Scan for the cell matching the given text and deliver its [X, Y] coordinate at center. 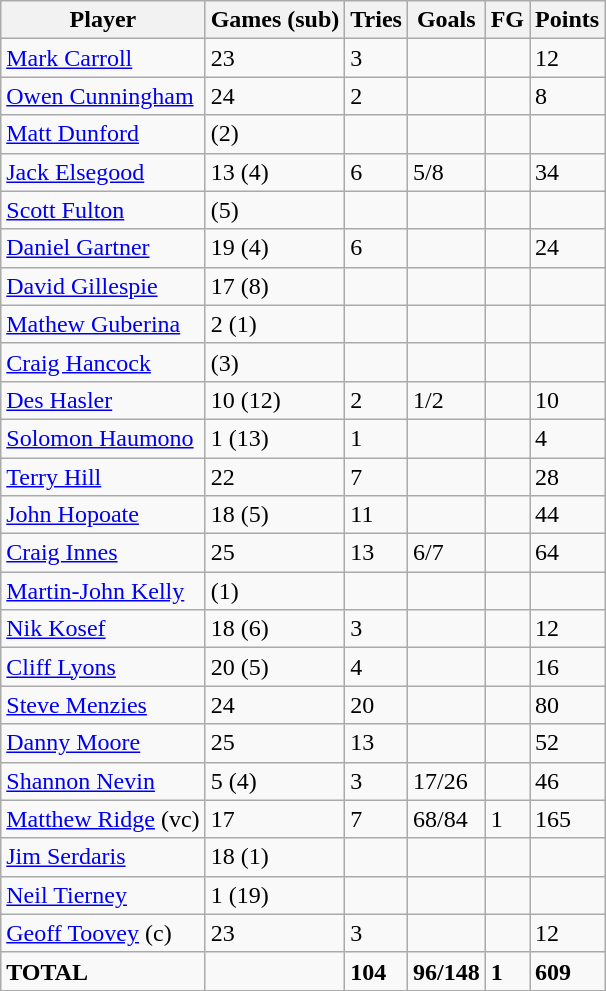
46 [568, 781]
Jim Serdaris [103, 857]
Player [103, 20]
Neil Tierney [103, 895]
609 [568, 971]
Martin-John Kelly [103, 591]
Points [568, 20]
1 (13) [275, 438]
(2) [275, 134]
Jack Elsegood [103, 172]
104 [376, 971]
17/26 [446, 781]
(3) [275, 362]
Des Hasler [103, 400]
Mathew Guberina [103, 324]
22 [275, 477]
2 (1) [275, 324]
18 (6) [275, 629]
5/8 [446, 172]
19 (4) [275, 248]
20 (5) [275, 667]
1 (19) [275, 895]
(1) [275, 591]
Danny Moore [103, 743]
Cliff Lyons [103, 667]
Owen Cunningham [103, 96]
Steve Menzies [103, 705]
34 [568, 172]
David Gillespie [103, 286]
Games (sub) [275, 20]
5 (4) [275, 781]
Daniel Gartner [103, 248]
11 [376, 515]
John Hopoate [103, 515]
17 (8) [275, 286]
165 [568, 819]
Goals [446, 20]
20 [376, 705]
Craig Innes [103, 553]
8 [568, 96]
Mark Carroll [103, 58]
Terry Hill [103, 477]
1/2 [446, 400]
52 [568, 743]
Geoff Toovey (c) [103, 933]
44 [568, 515]
10 (12) [275, 400]
Matt Dunford [103, 134]
Shannon Nevin [103, 781]
Nik Kosef [103, 629]
96/148 [446, 971]
Tries [376, 20]
Matthew Ridge (vc) [103, 819]
6/7 [446, 553]
68/84 [446, 819]
18 (5) [275, 515]
TOTAL [103, 971]
FG [507, 20]
Solomon Haumono [103, 438]
(5) [275, 210]
17 [275, 819]
Scott Fulton [103, 210]
28 [568, 477]
80 [568, 705]
16 [568, 667]
10 [568, 400]
18 (1) [275, 857]
Craig Hancock [103, 362]
64 [568, 553]
13 (4) [275, 172]
